Provide the [X, Y] coordinate of the cell's center where the given text is located.  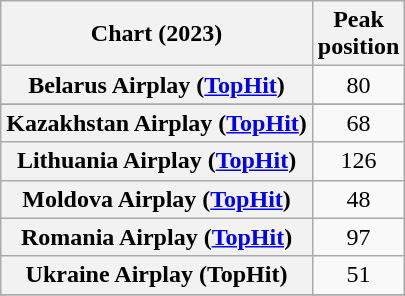
80 [358, 85]
Romania Airplay (TopHit) [157, 237]
48 [358, 199]
Ukraine Airplay (TopHit) [157, 275]
126 [358, 161]
Lithuania Airplay (TopHit) [157, 161]
Belarus Airplay (TopHit) [157, 85]
97 [358, 237]
51 [358, 275]
Moldova Airplay (TopHit) [157, 199]
Peakposition [358, 34]
68 [358, 123]
Kazakhstan Airplay (TopHit) [157, 123]
Chart (2023) [157, 34]
